Find where the given text appears and provide that cell's center as (X, Y) coordinate. 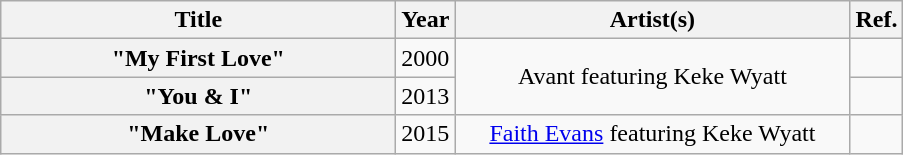
"You & I" (198, 96)
Artist(s) (652, 20)
Year (426, 20)
2000 (426, 58)
Title (198, 20)
Ref. (876, 20)
"My First Love" (198, 58)
2015 (426, 134)
Faith Evans featuring Keke Wyatt (652, 134)
"Make Love" (198, 134)
2013 (426, 96)
Avant featuring Keke Wyatt (652, 77)
